Capture the cell that displays the provided text and extract its [x, y] central coordinate. 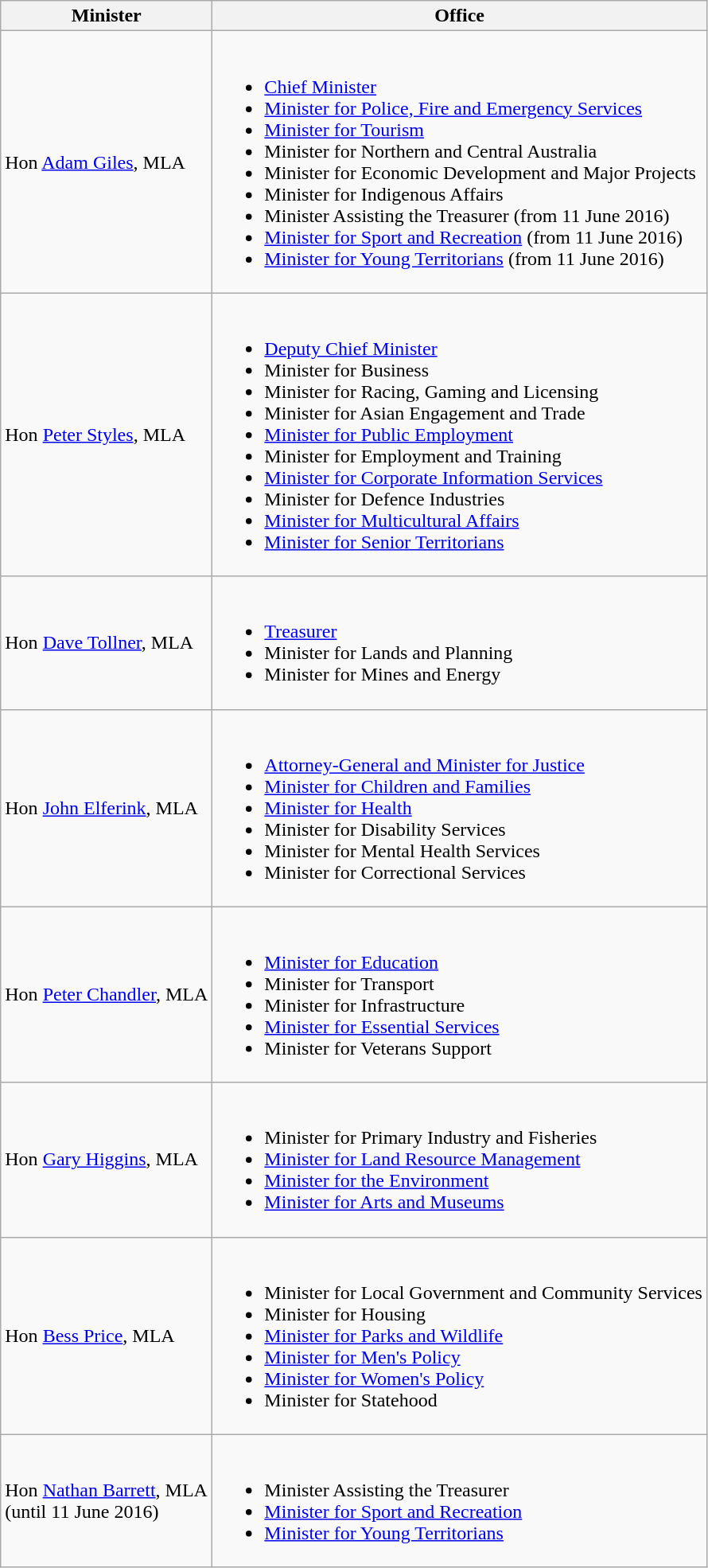
Hon Nathan Barrett, MLA(until 11 June 2016) [107, 1501]
Minister [107, 16]
Hon Dave Tollner, MLA [107, 643]
Minister for Primary Industry and FisheriesMinister for Land Resource ManagementMinister for the EnvironmentMinister for Arts and Museums [460, 1160]
TreasurerMinister for Lands and PlanningMinister for Mines and Energy [460, 643]
Minister Assisting the TreasurerMinister for Sport and RecreationMinister for Young Territorians [460, 1501]
Hon Peter Styles, MLA [107, 435]
Hon Peter Chandler, MLA [107, 995]
Hon John Elferink, MLA [107, 808]
Hon Adam Giles, MLA [107, 162]
Hon Bess Price, MLA [107, 1336]
Hon Gary Higgins, MLA [107, 1160]
Minister for EducationMinister for TransportMinister for InfrastructureMinister for Essential ServicesMinister for Veterans Support [460, 995]
Office [460, 16]
